Pinpoint the cell where the given text exists, returning its [X, Y] midpoint coordinate. 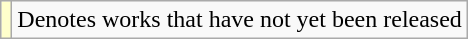
Denotes works that have not yet been released [240, 20]
